Return (X, Y) of the center of cell containing provided text 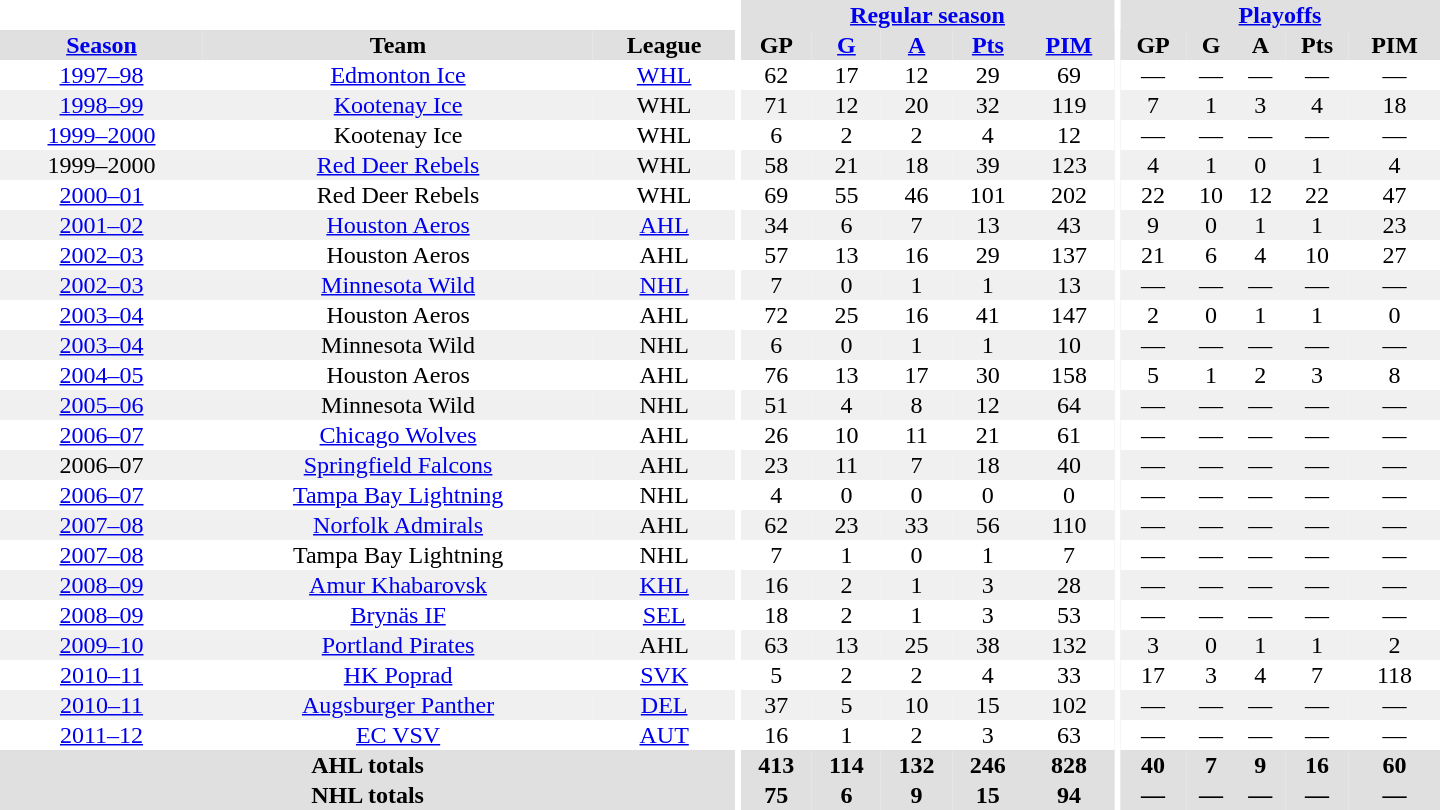
53 (1070, 615)
26 (776, 435)
EC VSV (398, 735)
72 (776, 315)
Brynäs IF (398, 615)
2011–12 (102, 735)
SVK (664, 675)
60 (1394, 765)
94 (1070, 795)
137 (1070, 255)
118 (1394, 675)
Amur Khabarovsk (398, 585)
71 (776, 105)
28 (1070, 585)
64 (1070, 405)
37 (776, 705)
202 (1070, 195)
114 (846, 765)
Augsburger Panther (398, 705)
27 (1394, 255)
102 (1070, 705)
413 (776, 765)
20 (916, 105)
1997–98 (102, 75)
51 (776, 405)
Team (398, 45)
Norfolk Admirals (398, 525)
61 (1070, 435)
Playoffs (1280, 15)
30 (988, 375)
34 (776, 225)
246 (988, 765)
AHL totals (368, 765)
Chicago Wolves (398, 435)
828 (1070, 765)
League (664, 45)
46 (916, 195)
32 (988, 105)
123 (1070, 165)
57 (776, 255)
41 (988, 315)
Regular season (928, 15)
AUT (664, 735)
101 (988, 195)
47 (1394, 195)
76 (776, 375)
75 (776, 795)
38 (988, 645)
KHL (664, 585)
119 (1070, 105)
2005–06 (102, 405)
147 (1070, 315)
110 (1070, 525)
Springfield Falcons (398, 465)
SEL (664, 615)
Season (102, 45)
1998–99 (102, 105)
2001–02 (102, 225)
Edmonton Ice (398, 75)
58 (776, 165)
43 (1070, 225)
39 (988, 165)
56 (988, 525)
158 (1070, 375)
Portland Pirates (398, 645)
2009–10 (102, 645)
2004–05 (102, 375)
DEL (664, 705)
NHL totals (368, 795)
HK Poprad (398, 675)
2000–01 (102, 195)
55 (846, 195)
